From the cell containing the given text, extract its center point as (x, y) coordinate. 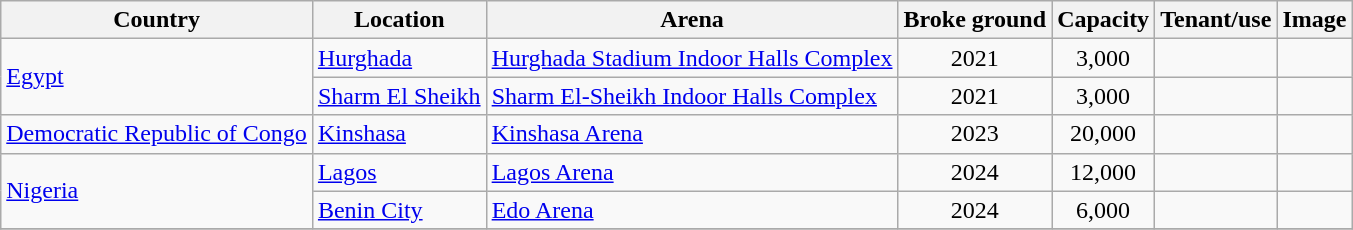
Country (157, 20)
Benin City (399, 210)
2023 (975, 134)
Broke ground (975, 20)
Capacity (1104, 20)
Kinshasa Arena (692, 134)
Egypt (157, 77)
Nigeria (157, 191)
Sharm El-Sheikh Indoor Halls Complex (692, 96)
Sharm El Sheikh (399, 96)
6,000 (1104, 210)
20,000 (1104, 134)
12,000 (1104, 172)
Democratic Republic of Congo (157, 134)
Image (1314, 20)
Hurghada (399, 58)
Lagos (399, 172)
Location (399, 20)
Arena (692, 20)
Hurghada Stadium Indoor Halls Complex (692, 58)
Kinshasa (399, 134)
Tenant/use (1216, 20)
Edo Arena (692, 210)
Lagos Arena (692, 172)
